Detect which cell encompasses the target text, then output its [x, y] center coordinate. 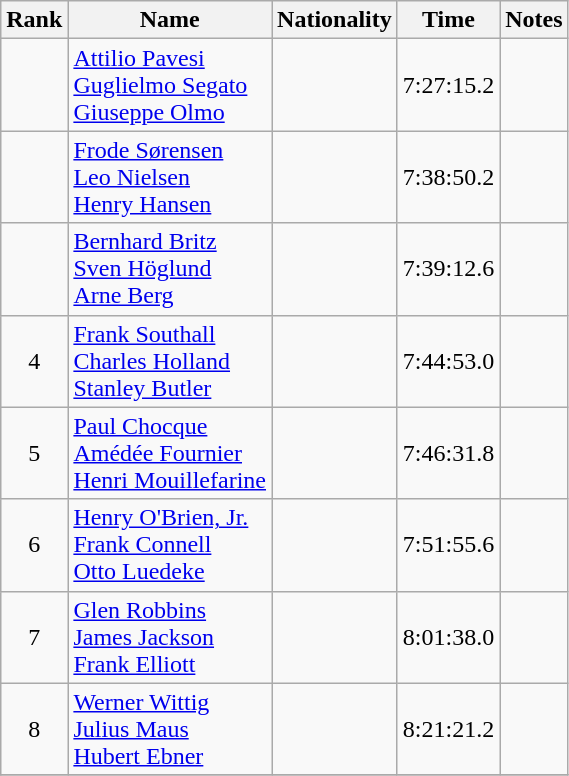
Frank SouthallCharles HollandStanley Butler [170, 361]
7:39:12.6 [448, 269]
Nationality [335, 20]
8:21:21.2 [448, 729]
Rank [34, 20]
7:38:50.2 [448, 177]
Werner WittigJulius MausHubert Ebner [170, 729]
8 [34, 729]
7 [34, 637]
Notes [534, 20]
7:44:53.0 [448, 361]
Frode SørensenLeo NielsenHenry Hansen [170, 177]
5 [34, 453]
Attilio PavesiGuglielmo SegatoGiuseppe Olmo [170, 85]
Time [448, 20]
Glen RobbinsJames JacksonFrank Elliott [170, 637]
Paul ChocqueAmédée FournierHenri Mouillefarine [170, 453]
6 [34, 545]
7:51:55.6 [448, 545]
7:46:31.8 [448, 453]
Henry O'Brien, Jr.Frank ConnellOtto Luedeke [170, 545]
Name [170, 20]
4 [34, 361]
8:01:38.0 [448, 637]
7:27:15.2 [448, 85]
Bernhard BritzSven HöglundArne Berg [170, 269]
